Pinpoint the cell where the given text exists, returning its [x, y] midpoint coordinate. 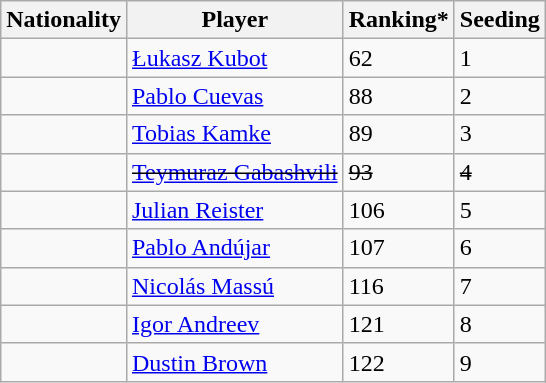
6 [500, 248]
88 [398, 96]
7 [500, 286]
121 [398, 324]
107 [398, 248]
89 [398, 134]
5 [500, 210]
106 [398, 210]
62 [398, 58]
Nicolás Massú [234, 286]
2 [500, 96]
Player [234, 20]
8 [500, 324]
Pablo Cuevas [234, 96]
Nationality [64, 20]
1 [500, 58]
Julian Reister [234, 210]
Seeding [500, 20]
Pablo Andújar [234, 248]
Łukasz Kubot [234, 58]
122 [398, 362]
3 [500, 134]
116 [398, 286]
Dustin Brown [234, 362]
4 [500, 172]
Teymuraz Gabashvili [234, 172]
Ranking* [398, 20]
Igor Andreev [234, 324]
Tobias Kamke [234, 134]
93 [398, 172]
9 [500, 362]
